Locate the cell with the specified text and output its (X, Y) center coordinate. 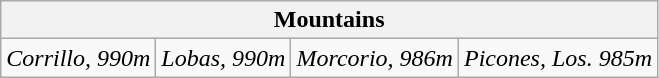
Mountains (330, 20)
Morcorio, 986m (375, 58)
Picones, Los. 985m (558, 58)
Lobas, 990m (224, 58)
Corrillo, 990m (78, 58)
